Output the [x, y] coordinate of the center of the cell containing the given text.  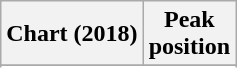
Chart (2018) [72, 34]
Peak position [189, 34]
